From the cell containing the given text, extract its center point as (X, Y) coordinate. 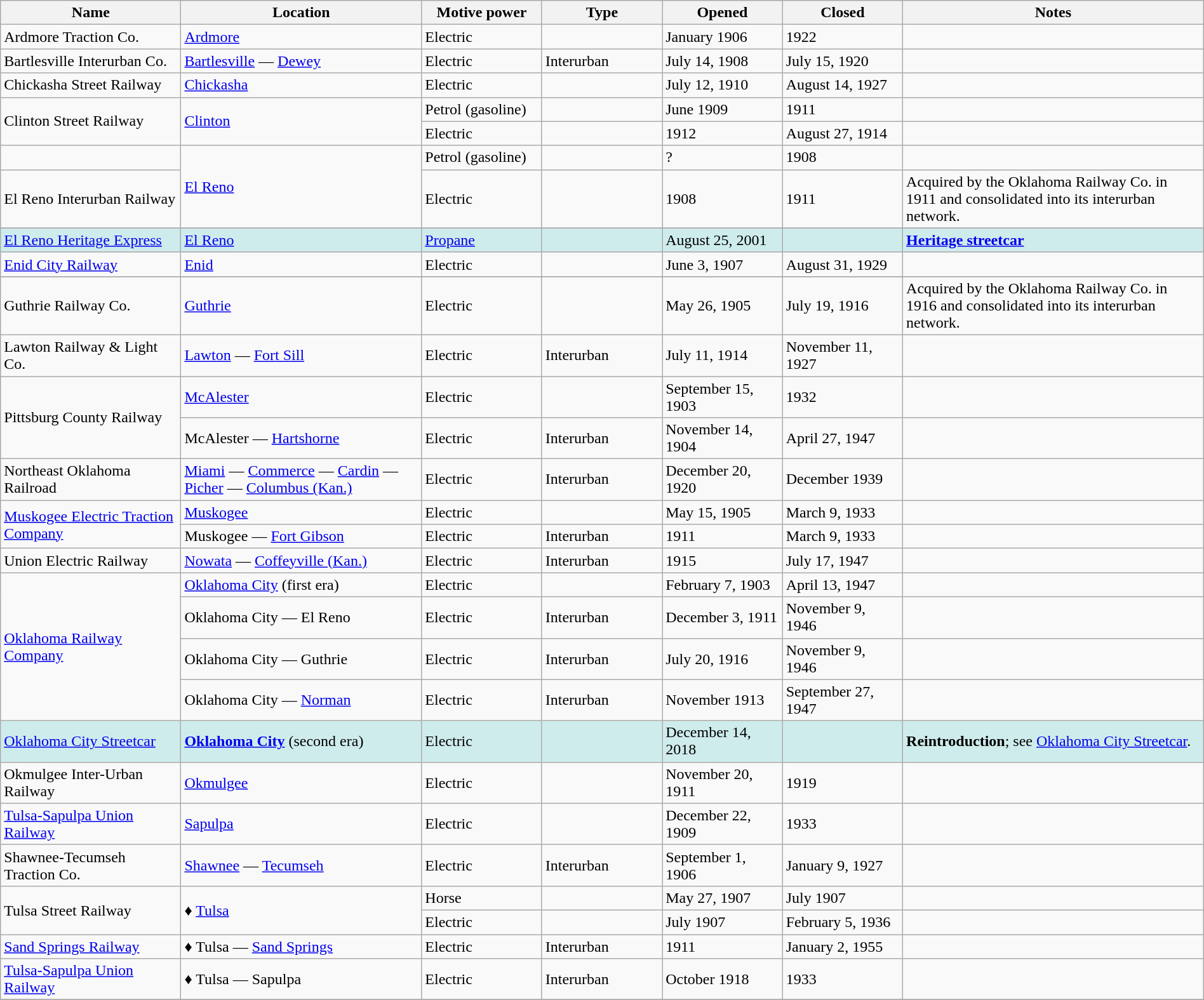
December 14, 2018 (723, 742)
Enid City Railway (91, 264)
Sapulpa (301, 824)
December 22, 1909 (723, 824)
1919 (842, 782)
Union Electric Railway (91, 561)
July 14, 1908 (723, 61)
♦ Tulsa ― Sapulpa (301, 979)
McAlester (301, 396)
January 9, 1927 (842, 865)
Type (602, 13)
November 14, 1904 (723, 438)
Reintroduction; see Oklahoma City Streetcar. (1053, 742)
Tulsa Street Railway (91, 910)
Guthrie Railway Co. (91, 305)
May 27, 1907 (723, 898)
Muskogee ― Fort Gibson (301, 537)
April 13, 1947 (842, 585)
Muskogee Electric Traction Company (91, 524)
Ardmore (301, 37)
Motive power (481, 13)
Muskogee (301, 512)
November 11, 1927 (842, 356)
July 20, 1916 (723, 659)
Oklahoma City (second era) (301, 742)
Shawnee-Tecumseh Traction Co. (91, 865)
Clinton Street Railway (91, 121)
Propane (481, 240)
July 12, 1910 (723, 85)
November 1913 (723, 700)
Oklahoma City ― El Reno (301, 617)
January 1906 (723, 37)
Lawton Railway & Light Co. (91, 356)
Notes (1053, 13)
1915 (723, 561)
January 2, 1955 (842, 947)
Horse (481, 898)
Opened (723, 13)
August 25, 2001 (723, 240)
? (723, 157)
July 11, 1914 (723, 356)
Chickasha (301, 85)
1922 (842, 37)
Oklahoma City ― Guthrie (301, 659)
August 31, 1929 (842, 264)
July 17, 1947 (842, 561)
Nowata ― Coffeyville (Kan.) (301, 561)
Closed (842, 13)
El Reno Interurban Railway (91, 199)
Acquired by the Oklahoma Railway Co. in 1916 and consolidated into its interurban network. (1053, 305)
August 14, 1927 (842, 85)
November 20, 1911 (723, 782)
1912 (723, 133)
Acquired by the Oklahoma Railway Co. in 1911 and consolidated into its interurban network. (1053, 199)
McAlester ― Hartshorne (301, 438)
Location (301, 13)
Enid (301, 264)
December 20, 1920 (723, 480)
Lawton ― Fort Sill (301, 356)
El Reno Heritage Express (91, 240)
Pittsburg County Railway (91, 417)
Sand Springs Railway (91, 947)
May 26, 1905 (723, 305)
February 5, 1936 (842, 922)
Oklahoma Railway Company (91, 646)
Heritage streetcar (1053, 240)
December 3, 1911 (723, 617)
Okmulgee (301, 782)
Oklahoma City ― Norman (301, 700)
August 27, 1914 (842, 133)
♦ Tulsa ― Sand Springs (301, 947)
October 1918 (723, 979)
Shawnee ― Tecumseh (301, 865)
Bartlesville Interurban Co. (91, 61)
July 19, 1916 (842, 305)
February 7, 1903 (723, 585)
Chickasha Street Railway (91, 85)
September 1, 1906 (723, 865)
1932 (842, 396)
September 15, 1903 (723, 396)
Northeast Oklahoma Railroad (91, 480)
Ardmore Traction Co. (91, 37)
December 1939 (842, 480)
July 15, 1920 (842, 61)
Miami ― Commerce ― Cardin ― Picher ― Columbus (Kan.) (301, 480)
Oklahoma City Streetcar (91, 742)
♦ Tulsa (301, 910)
Okmulgee Inter-Urban Railway (91, 782)
Bartlesville ― Dewey (301, 61)
June 3, 1907 (723, 264)
Clinton (301, 121)
Guthrie (301, 305)
Oklahoma City (first era) (301, 585)
April 27, 1947 (842, 438)
Name (91, 13)
May 15, 1905 (723, 512)
June 1909 (723, 109)
September 27, 1947 (842, 700)
